Identify which cell holds the provided text, then report its (X, Y) central coordinate. 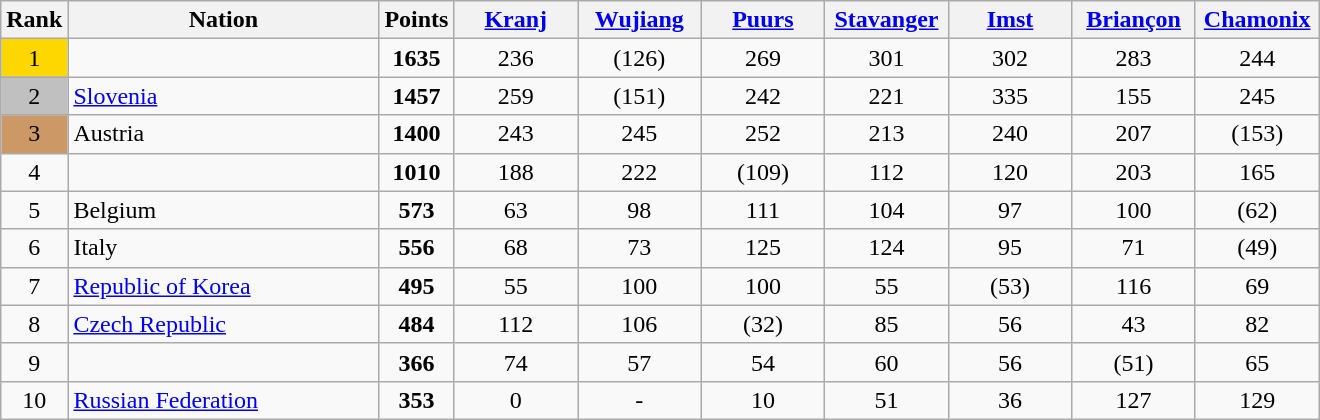
Chamonix (1257, 20)
(151) (640, 96)
116 (1134, 286)
5 (34, 210)
301 (887, 58)
1010 (416, 172)
129 (1257, 400)
43 (1134, 324)
69 (1257, 286)
104 (887, 210)
484 (416, 324)
Republic of Korea (224, 286)
8 (34, 324)
1400 (416, 134)
120 (1010, 172)
203 (1134, 172)
(126) (640, 58)
Briançon (1134, 20)
Russian Federation (224, 400)
7 (34, 286)
0 (516, 400)
Points (416, 20)
188 (516, 172)
71 (1134, 248)
Nation (224, 20)
111 (763, 210)
54 (763, 362)
Imst (1010, 20)
Kranj (516, 20)
3 (34, 134)
Slovenia (224, 96)
1635 (416, 58)
9 (34, 362)
(109) (763, 172)
165 (1257, 172)
243 (516, 134)
252 (763, 134)
2 (34, 96)
(53) (1010, 286)
Puurs (763, 20)
(51) (1134, 362)
244 (1257, 58)
95 (1010, 248)
6 (34, 248)
573 (416, 210)
213 (887, 134)
Wujiang (640, 20)
(62) (1257, 210)
155 (1134, 96)
556 (416, 248)
124 (887, 248)
302 (1010, 58)
36 (1010, 400)
65 (1257, 362)
1 (34, 58)
97 (1010, 210)
240 (1010, 134)
(32) (763, 324)
269 (763, 58)
73 (640, 248)
63 (516, 210)
353 (416, 400)
Czech Republic (224, 324)
- (640, 400)
335 (1010, 96)
(153) (1257, 134)
125 (763, 248)
4 (34, 172)
Stavanger (887, 20)
221 (887, 96)
1457 (416, 96)
366 (416, 362)
127 (1134, 400)
Rank (34, 20)
495 (416, 286)
Belgium (224, 210)
242 (763, 96)
68 (516, 248)
Austria (224, 134)
283 (1134, 58)
236 (516, 58)
82 (1257, 324)
222 (640, 172)
57 (640, 362)
74 (516, 362)
60 (887, 362)
259 (516, 96)
106 (640, 324)
85 (887, 324)
207 (1134, 134)
51 (887, 400)
Italy (224, 248)
(49) (1257, 248)
98 (640, 210)
